Determine the [X, Y] coordinate at the center of the cell enclosing the given text.  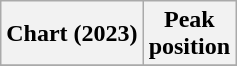
Chart (2023) [72, 34]
Peakposition [189, 34]
